Locate the cell with the specified text and output its (x, y) center coordinate. 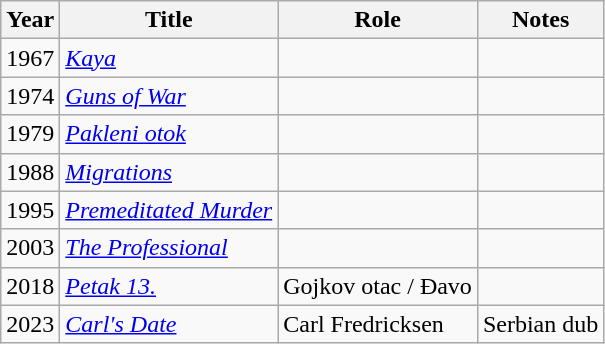
Petak 13. (169, 286)
1967 (30, 58)
1979 (30, 134)
Carl Fredricksen (378, 324)
Serbian dub (540, 324)
Notes (540, 20)
1988 (30, 172)
Guns of War (169, 96)
1974 (30, 96)
Role (378, 20)
Gojkov otac / Đavo (378, 286)
Migrations (169, 172)
1995 (30, 210)
Title (169, 20)
2023 (30, 324)
Pakleni otok (169, 134)
2003 (30, 248)
The Professional (169, 248)
Kaya (169, 58)
Year (30, 20)
2018 (30, 286)
Carl's Date (169, 324)
Premeditated Murder (169, 210)
